Scan for the cell matching the given text and deliver its [X, Y] coordinate at center. 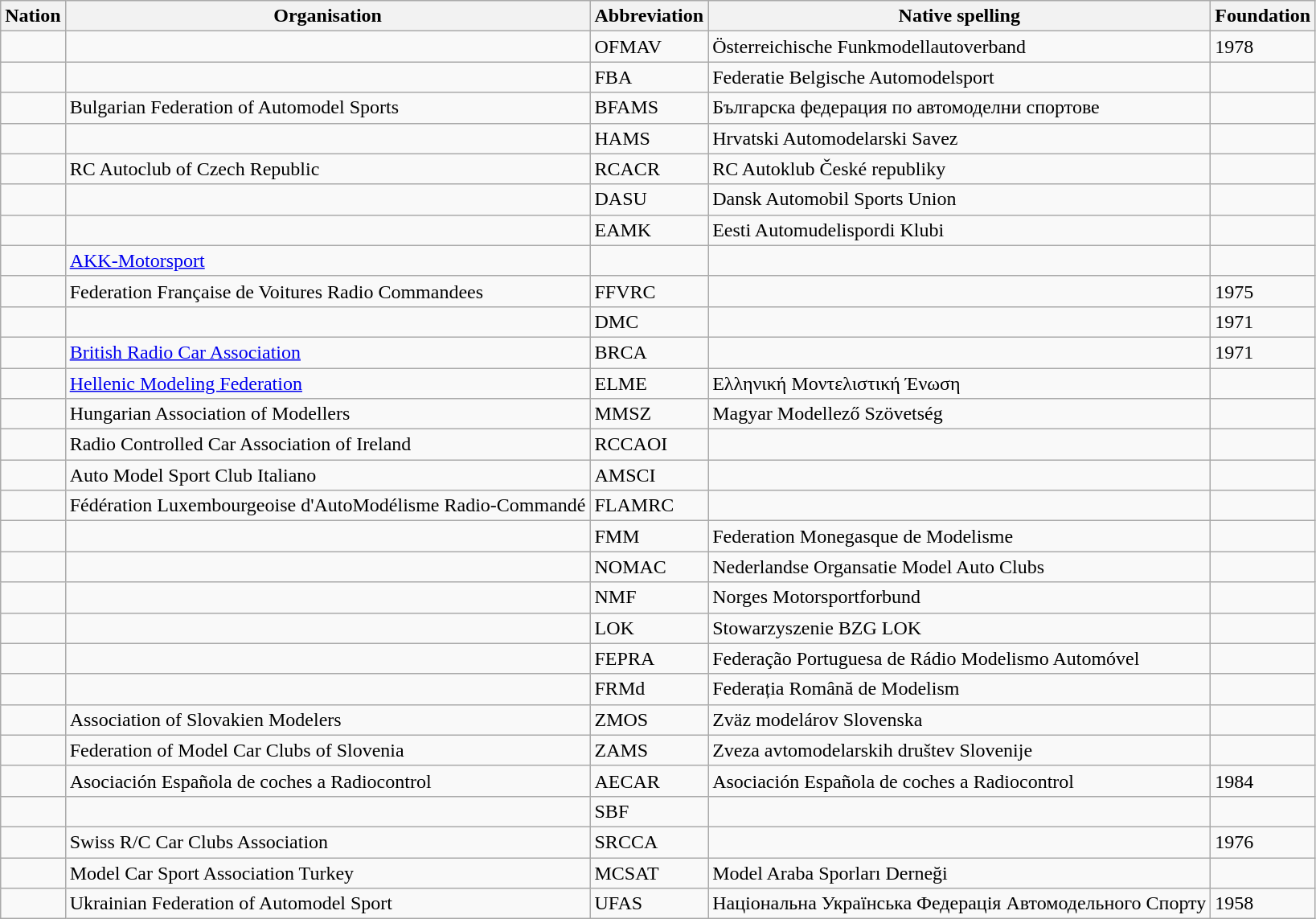
Hellenic Modeling Federation [328, 384]
Stowarzyszenie BZG LOK [960, 628]
DASU [650, 199]
Auto Model Sport Club Italiano [328, 475]
BRCA [650, 352]
FMM [650, 536]
British Radio Car Association [328, 352]
FEPRA [650, 658]
Zväz modelárov Slovenska [960, 720]
FFVRC [650, 291]
OFMAV [650, 47]
Federação Portuguesa de Rádio Modelismo Automóvel [960, 658]
Radio Controlled Car Association of Ireland [328, 445]
UFAS [650, 904]
Model Araba Sporları Derneği [960, 872]
Ukrainian Federation of Automodel Sport [328, 904]
1975 [1263, 291]
ZAMS [650, 750]
Zveza avtomodelarskih društev Slovenije [960, 750]
MCSAT [650, 872]
1958 [1263, 904]
RCACR [650, 169]
FLAMRC [650, 506]
DMC [650, 322]
AMSCI [650, 475]
Eesti Automudelispordi Klubi [960, 230]
Magyar Modellező Szövetség [960, 414]
Nation [33, 16]
ELME [650, 384]
Österreichische Funkmodellautoverband [960, 47]
1976 [1263, 842]
Federation Française de Voitures Radio Commandees [328, 291]
Model Car Sport Association Turkey [328, 872]
RC Autoclub of Czech Republic [328, 169]
RC Autoklub České republiky [960, 169]
Federația Română de Modelism [960, 689]
Foundation [1263, 16]
MMSZ [650, 414]
Hrvatski Automodelarski Savez [960, 138]
BFAMS [650, 108]
Organisation [328, 16]
Swiss R/C Car Clubs Association [328, 842]
NMF [650, 597]
EAMK [650, 230]
ZMOS [650, 720]
Federation of Model Car Clubs of Slovenia [328, 750]
1978 [1263, 47]
Ελληνική Μοντελιστική Ένωση [960, 384]
SBF [650, 811]
FBA [650, 77]
Національна Українська Федерація Автомодельного Спорту [960, 904]
1984 [1263, 781]
Dansk Automobil Sports Union [960, 199]
Fédération Luxembourgeoise d'AutoModélisme Radio-Commandé [328, 506]
Association of Slovakien Modelers [328, 720]
Norges Motorsportforbund [960, 597]
Federation Monegasque de Modelisme [960, 536]
AKK-Motorsport [328, 261]
LOK [650, 628]
FRMd [650, 689]
AECAR [650, 781]
NOMAC [650, 567]
RCCAOI [650, 445]
Federatie Belgische Automodelsport [960, 77]
Bulgarian Federation of Automodel Sports [328, 108]
Българска федерация по автомоделни спортове [960, 108]
SRCCA [650, 842]
Nederlandse Organsatie Model Auto Clubs [960, 567]
Native spelling [960, 16]
HAMS [650, 138]
Abbreviation [650, 16]
Hungarian Association of Modellers [328, 414]
